Return the [X, Y] coordinate for the center point of the cell that contains the specified text.  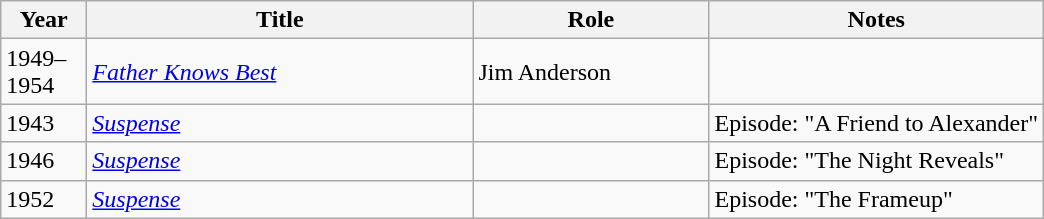
Year [44, 20]
Episode: "The Frameup" [876, 199]
Jim Anderson [591, 72]
Title [280, 20]
Episode: "A Friend to Alexander" [876, 123]
1943 [44, 123]
1946 [44, 161]
Notes [876, 20]
1949–1954 [44, 72]
1952 [44, 199]
Role [591, 20]
Father Knows Best [280, 72]
Episode: "The Night Reveals" [876, 161]
